Capture the cell that displays the provided text and extract its [X, Y] central coordinate. 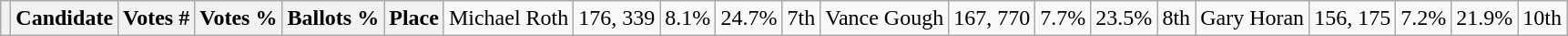
7.7% [1064, 18]
Vance Gough [885, 18]
Ballots % [333, 18]
7th [801, 18]
Gary Horan [1253, 18]
24.7% [748, 18]
176, 339 [617, 18]
167, 770 [993, 18]
Votes # [157, 18]
21.9% [1484, 18]
156, 175 [1353, 18]
Michael Roth [508, 18]
Votes % [239, 18]
8th [1176, 18]
23.5% [1124, 18]
Place [414, 18]
8.1% [688, 18]
10th [1543, 18]
7.2% [1424, 18]
Candidate [65, 18]
